Return the [x, y] coordinate for the center point of the cell that contains the specified text.  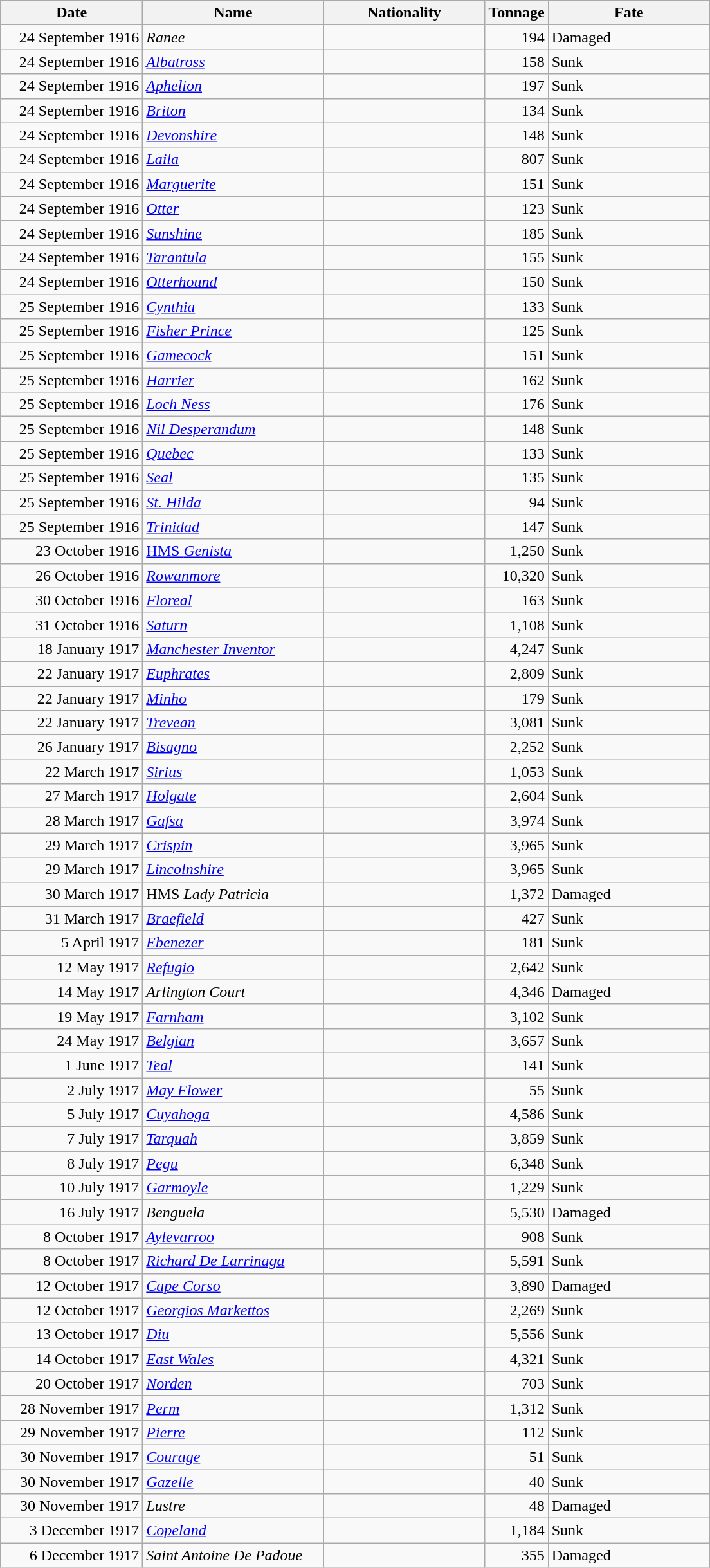
Sunshine [233, 233]
29 November 1917 [72, 1432]
3,859 [516, 1139]
20 October 1917 [72, 1383]
Richard De Larrinaga [233, 1261]
Date [72, 13]
Lincolnshire [233, 870]
Cape Corso [233, 1286]
Nationality [404, 13]
30 March 1917 [72, 894]
2,252 [516, 747]
Perm [233, 1408]
163 [516, 600]
427 [516, 918]
2 July 1917 [72, 1090]
1,229 [516, 1188]
Name [233, 13]
10,320 [516, 576]
5,591 [516, 1261]
Cynthia [233, 307]
12 May 1917 [72, 967]
Trevean [233, 723]
Otter [233, 208]
3,974 [516, 821]
St. Hilda [233, 502]
807 [516, 160]
Gazelle [233, 1481]
55 [516, 1090]
Norden [233, 1383]
2,809 [516, 673]
10 July 1917 [72, 1188]
51 [516, 1457]
3,081 [516, 723]
Loch Ness [233, 405]
27 March 1917 [72, 796]
Garmoyle [233, 1188]
Crispin [233, 845]
26 January 1917 [72, 747]
2,642 [516, 967]
22 March 1917 [72, 772]
Bisagno [233, 747]
155 [516, 257]
Minho [233, 698]
14 May 1917 [72, 992]
Fate [629, 13]
Refugio [233, 967]
5 April 1917 [72, 943]
14 October 1917 [72, 1359]
Pegu [233, 1163]
Ebenezer [233, 943]
162 [516, 380]
Fisher Prince [233, 331]
East Wales [233, 1359]
3,102 [516, 1016]
16 July 1917 [72, 1212]
Manchester Inventor [233, 649]
Sirius [233, 772]
5,530 [516, 1212]
125 [516, 331]
Saint Antoine De Padoue [233, 1555]
150 [516, 282]
4,586 [516, 1115]
Tonnage [516, 13]
26 October 1916 [72, 576]
Braefield [233, 918]
13 October 1917 [72, 1335]
31 October 1916 [72, 624]
2,604 [516, 796]
Laila [233, 160]
Marguerite [233, 184]
194 [516, 37]
5,556 [516, 1335]
4,321 [516, 1359]
1,250 [516, 551]
Teal [233, 1065]
135 [516, 478]
123 [516, 208]
181 [516, 943]
Gafsa [233, 821]
2,269 [516, 1310]
94 [516, 502]
1,108 [516, 624]
28 November 1917 [72, 1408]
Diu [233, 1335]
HMS Genista [233, 551]
Quebec [233, 453]
355 [516, 1555]
Gamecock [233, 356]
23 October 1916 [72, 551]
Euphrates [233, 673]
May Flower [233, 1090]
1 June 1917 [72, 1065]
112 [516, 1432]
1,053 [516, 772]
Cuyahoga [233, 1115]
19 May 1917 [72, 1016]
Albatross [233, 62]
158 [516, 62]
18 January 1917 [72, 649]
Floreal [233, 600]
Holgate [233, 796]
Briton [233, 111]
703 [516, 1383]
908 [516, 1237]
3,657 [516, 1041]
40 [516, 1481]
31 March 1917 [72, 918]
1,372 [516, 894]
147 [516, 527]
Copeland [233, 1531]
176 [516, 405]
Ranee [233, 37]
Otterhound [233, 282]
24 May 1917 [72, 1041]
30 October 1916 [72, 600]
134 [516, 111]
Aphelion [233, 86]
197 [516, 86]
4,247 [516, 649]
5 July 1917 [72, 1115]
Georgios Markettos [233, 1310]
Tarantula [233, 257]
Benguela [233, 1212]
Aylevarroo [233, 1237]
Harrier [233, 380]
1,184 [516, 1531]
Seal [233, 478]
1,312 [516, 1408]
Lustre [233, 1506]
Trinidad [233, 527]
HMS Lady Patricia [233, 894]
Pierre [233, 1432]
Belgian [233, 1041]
Courage [233, 1457]
Arlington Court [233, 992]
Farnham [233, 1016]
179 [516, 698]
Tarquah [233, 1139]
48 [516, 1506]
141 [516, 1065]
6 December 1917 [72, 1555]
Nil Desperandum [233, 429]
Saturn [233, 624]
Devonshire [233, 135]
Rowanmore [233, 576]
3 December 1917 [72, 1531]
28 March 1917 [72, 821]
8 July 1917 [72, 1163]
7 July 1917 [72, 1139]
6,348 [516, 1163]
4,346 [516, 992]
3,890 [516, 1286]
185 [516, 233]
